Pinpoint the cell where the given text exists, returning its [x, y] midpoint coordinate. 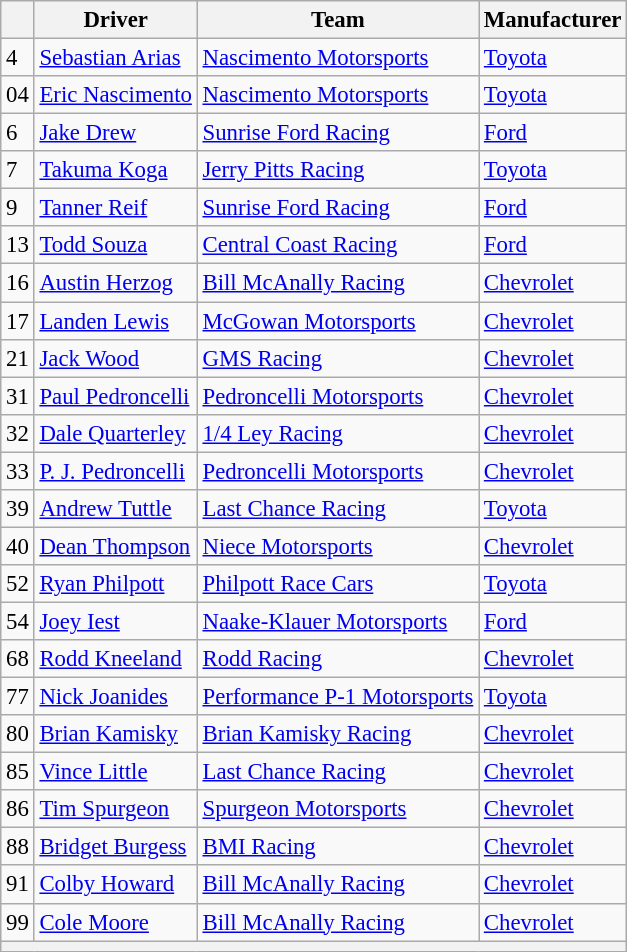
Philpott Race Cars [338, 584]
Driver [116, 20]
Manufacturer [553, 20]
Tanner Reif [116, 208]
32 [18, 433]
33 [18, 471]
91 [18, 885]
7 [18, 170]
Jack Wood [116, 358]
Brian Kamisky Racing [338, 734]
Cole Moore [116, 922]
Naake-Klauer Motorsports [338, 621]
Niece Motorsports [338, 546]
Dale Quarterley [116, 433]
Rodd Racing [338, 659]
Tim Spurgeon [116, 809]
6 [18, 133]
Austin Herzog [116, 283]
Brian Kamisky [116, 734]
1/4 Ley Racing [338, 433]
9 [18, 208]
Takuma Koga [116, 170]
BMI Racing [338, 847]
04 [18, 95]
Landen Lewis [116, 321]
Spurgeon Motorsports [338, 809]
Eric Nascimento [116, 95]
Rodd Kneeland [116, 659]
54 [18, 621]
McGowan Motorsports [338, 321]
17 [18, 321]
77 [18, 697]
Sebastian Arias [116, 58]
Team [338, 20]
Ryan Philpott [116, 584]
Vince Little [116, 772]
Paul Pedroncelli [116, 396]
13 [18, 245]
Jerry Pitts Racing [338, 170]
16 [18, 283]
Performance P-1 Motorsports [338, 697]
Joey Iest [116, 621]
68 [18, 659]
Dean Thompson [116, 546]
88 [18, 847]
52 [18, 584]
Andrew Tuttle [116, 509]
80 [18, 734]
Colby Howard [116, 885]
40 [18, 546]
GMS Racing [338, 358]
Bridget Burgess [116, 847]
85 [18, 772]
99 [18, 922]
Jake Drew [116, 133]
Central Coast Racing [338, 245]
31 [18, 396]
Nick Joanides [116, 697]
4 [18, 58]
39 [18, 509]
86 [18, 809]
P. J. Pedroncelli [116, 471]
Todd Souza [116, 245]
21 [18, 358]
